Return [x, y] of the center of cell containing provided text 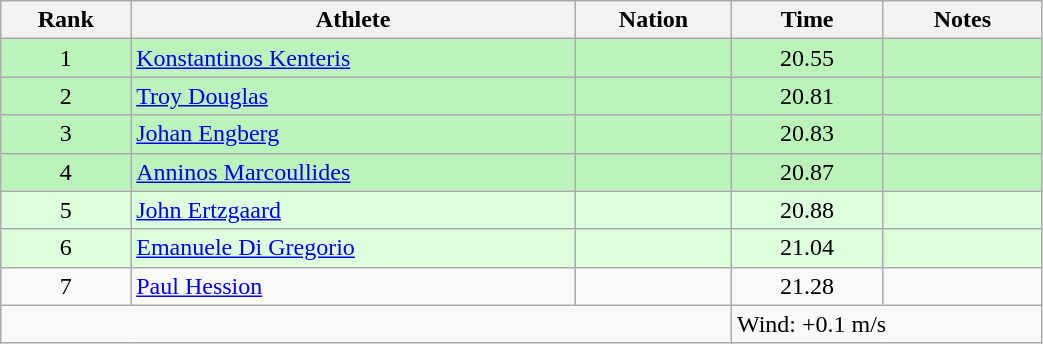
John Ertzgaard [354, 210]
Johan Engberg [354, 134]
Wind: +0.1 m/s [886, 324]
1 [66, 58]
Notes [962, 20]
Konstantinos Kenteris [354, 58]
Troy Douglas [354, 96]
Nation [654, 20]
3 [66, 134]
20.87 [806, 172]
Emanuele Di Gregorio [354, 248]
20.83 [806, 134]
Anninos Marcoullides [354, 172]
2 [66, 96]
21.04 [806, 248]
5 [66, 210]
6 [66, 248]
Athlete [354, 20]
7 [66, 286]
Time [806, 20]
Paul Hession [354, 286]
Rank [66, 20]
20.88 [806, 210]
21.28 [806, 286]
20.55 [806, 58]
4 [66, 172]
20.81 [806, 96]
